Detect which cell encompasses the target text, then output its [x, y] center coordinate. 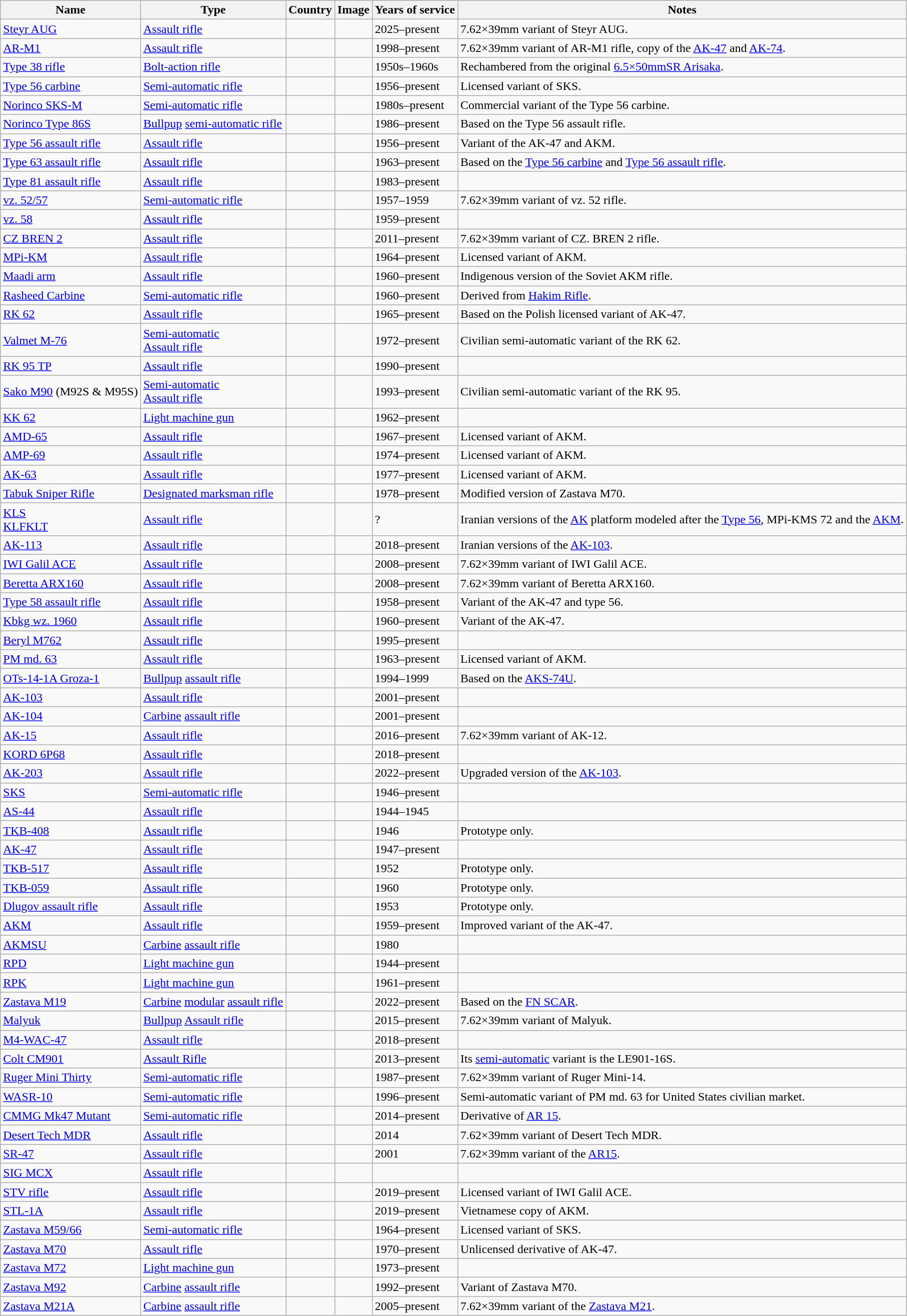
Tabuk Sniper Rifle [70, 493]
Its semi-automatic variant is the LE901-16S. [682, 1059]
1974–present [415, 455]
Based on the AKS-74U. [682, 678]
Malyuk [70, 1021]
2025–present [415, 29]
2011–present [415, 238]
Based on the Type 56 assault rifle. [682, 124]
Valmet M-76 [70, 340]
1995–present [415, 640]
Indigenous version of the Soviet AKM rifle. [682, 276]
RK 62 [70, 314]
Variant of Zastava M70. [682, 1287]
1958–present [415, 602]
1973–present [415, 1268]
7.62×39mm variant of Steyr AUG. [682, 29]
7.62×39mm variant of IWI Galil ACE. [682, 564]
1998–present [415, 48]
Zastava M21A [70, 1306]
OTs-14-1A Groza-1 [70, 678]
2014 [415, 1135]
Variant of the AK-47. [682, 621]
1947–present [415, 849]
SKS [70, 792]
Commercial variant of the Type 56 carbine. [682, 105]
AMP-69 [70, 455]
AK-47 [70, 849]
Beretta ARX160 [70, 583]
vz. 52/57 [70, 200]
Norinco SKS-M [70, 105]
1944–1945 [415, 811]
KORD 6P68 [70, 754]
Improved variant of the AK-47. [682, 926]
1980 [415, 945]
Civilian semi-automatic variant of the RK 95. [682, 392]
Rechambered from the original 6.5×50mmSR Arisaka. [682, 67]
2013–present [415, 1059]
Derivative of AR 15. [682, 1116]
Rasheed Carbine [70, 295]
SR-47 [70, 1154]
Variant of the AK-47 and type 56. [682, 602]
AK-104 [70, 716]
Type 56 assault rifle [70, 143]
1994–1999 [415, 678]
1970–present [415, 1249]
Steyr AUG [70, 29]
AK-203 [70, 773]
TKB-517 [70, 868]
RPD [70, 964]
TKB-059 [70, 887]
1987–present [415, 1078]
Bullpup Assault rifle [213, 1021]
Variant of the AK-47 and AKM. [682, 143]
1952 [415, 868]
MPi-KM [70, 257]
AK-15 [70, 735]
Designated marksman rifle [213, 493]
1944–present [415, 964]
RPK [70, 983]
1972–present [415, 340]
AKMSU [70, 945]
7.62×39mm variant of the Zastava M21. [682, 1306]
1946 [415, 830]
Modified version of Zastava M70. [682, 493]
Maadi arm [70, 276]
Country [310, 10]
Bullpup semi-automatic rifle [213, 124]
1986–present [415, 124]
1993–present [415, 392]
TKB-408 [70, 830]
1990–present [415, 366]
Type 38 rifle [70, 67]
Semi-automatic variant of PM md. 63 for United States civilian market. [682, 1097]
Based on the FN SCAR. [682, 1002]
Desert Tech MDR [70, 1135]
Type 81 assault rifle [70, 181]
Zastava M19 [70, 1002]
1967–present [415, 436]
AS-44 [70, 811]
7.62×39mm variant of the AR15. [682, 1154]
7.62×39mm variant of AK-12. [682, 735]
1983–present [415, 181]
Sako M90 (M92S & M95S) [70, 392]
STV rifle [70, 1192]
Ruger Mini Thirty [70, 1078]
IWI Galil ACE [70, 564]
Based on the Polish licensed variant of AK-47. [682, 314]
Type 58 assault rifle [70, 602]
Carbine modular assault rifle [213, 1002]
Iranian versions of the AK-103. [682, 545]
Bullpup assault rifle [213, 678]
vz. 58 [70, 219]
1965–present [415, 314]
7.62×39mm variant of Ruger Mini-14. [682, 1078]
7.62×39mm variant of Desert Tech MDR. [682, 1135]
Dlugov assault rifle [70, 907]
2001 [415, 1154]
1961–present [415, 983]
PM md. 63 [70, 659]
2015–present [415, 1021]
1992–present [415, 1287]
AK-63 [70, 474]
Type [213, 10]
7.62×39mm variant of AR-M1 rifle, copy of the AK-47 and AK-74. [682, 48]
Civilian semi-automatic variant of the RK 62. [682, 340]
Image [353, 10]
1957–1959 [415, 200]
Name [70, 10]
RK 95 TP [70, 366]
7.62×39mm variant of Malyuk. [682, 1021]
Norinco Type 86S [70, 124]
7.62×39mm variant of Beretta ARX160. [682, 583]
Bolt-action rifle [213, 67]
Years of service [415, 10]
AMD-65 [70, 436]
M4-WAC-47 [70, 1040]
1962–present [415, 417]
Kbkg wz. 1960 [70, 621]
1978–present [415, 493]
Derived from Hakim Rifle. [682, 295]
Upgraded version of the AK-103. [682, 773]
1960 [415, 887]
1980s–present [415, 105]
Assault Rifle [213, 1059]
2014–present [415, 1116]
Notes [682, 10]
Zastava M72 [70, 1268]
2016–present [415, 735]
STL-1A [70, 1211]
AR-M1 [70, 48]
Type 56 carbine [70, 86]
Based on the Type 56 carbine and Type 56 assault rifle. [682, 162]
KK 62 [70, 417]
1953 [415, 907]
Iranian versions of the AK platform modeled after the Type 56, MPi-KMS 72 and the AKM. [682, 519]
Beryl M762 [70, 640]
1977–present [415, 474]
CZ BREN 2 [70, 238]
AKM [70, 926]
Type 63 assault rifle [70, 162]
? [415, 519]
1946–present [415, 792]
Colt CM901 [70, 1059]
Unlicensed derivative of AK-47. [682, 1249]
1950s–1960s [415, 67]
Licensed variant of IWI Galil ACE. [682, 1192]
SIG MCX [70, 1173]
CMMG Mk47 Mutant [70, 1116]
Zastava M59/66 [70, 1230]
Vietnamese copy of AKM. [682, 1211]
KLSKLFKLT [70, 519]
2005–present [415, 1306]
7.62×39mm variant of vz. 52 rifle. [682, 200]
AK-103 [70, 697]
AK-113 [70, 545]
7.62×39mm variant of CZ. BREN 2 rifle. [682, 238]
WASR-10 [70, 1097]
Zastava M92 [70, 1287]
1996–present [415, 1097]
Zastava M70 [70, 1249]
